From the cell containing the given text, extract its center point as [X, Y] coordinate. 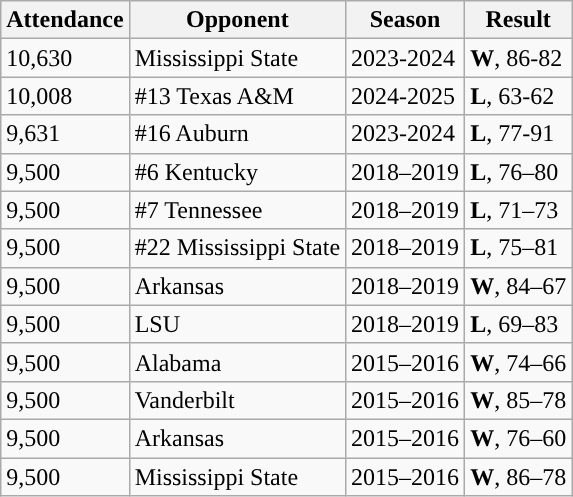
W, 74–66 [518, 362]
10,008 [65, 96]
9,631 [65, 134]
Vanderbilt [237, 400]
#6 Kentucky [237, 172]
L, 77-91 [518, 134]
Opponent [237, 20]
#16 Auburn [237, 134]
L, 63-62 [518, 96]
#13 Texas A&M [237, 96]
#7 Tennessee [237, 210]
L, 75–81 [518, 248]
L, 69–83 [518, 324]
W, 84–67 [518, 286]
W, 85–78 [518, 400]
W, 76–60 [518, 438]
W, 86–78 [518, 477]
Season [406, 20]
#22 Mississippi State [237, 248]
L, 71–73 [518, 210]
10,630 [65, 58]
W, 86-82 [518, 58]
2024-2025 [406, 96]
Result [518, 20]
Attendance [65, 20]
Alabama [237, 362]
LSU [237, 324]
L, 76–80 [518, 172]
